Identify which cell holds the provided text, then report its [X, Y] central coordinate. 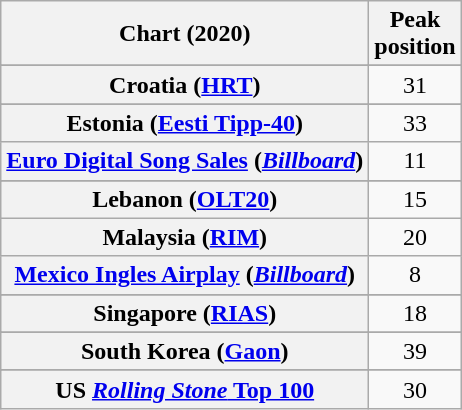
South Korea (Gaon) [185, 351]
Peakposition [415, 34]
18 [415, 313]
31 [415, 85]
20 [415, 237]
33 [415, 123]
Malaysia (RIM) [185, 237]
30 [415, 389]
Mexico Ingles Airplay (Billboard) [185, 275]
11 [415, 161]
Singapore (RIAS) [185, 313]
US Rolling Stone Top 100 [185, 389]
Estonia (Eesti Tipp-40) [185, 123]
8 [415, 275]
Euro Digital Song Sales (Billboard) [185, 161]
Croatia (HRT) [185, 85]
39 [415, 351]
15 [415, 199]
Lebanon (OLT20) [185, 199]
Chart (2020) [185, 34]
